Identify which cell holds the provided text, then report its [x, y] central coordinate. 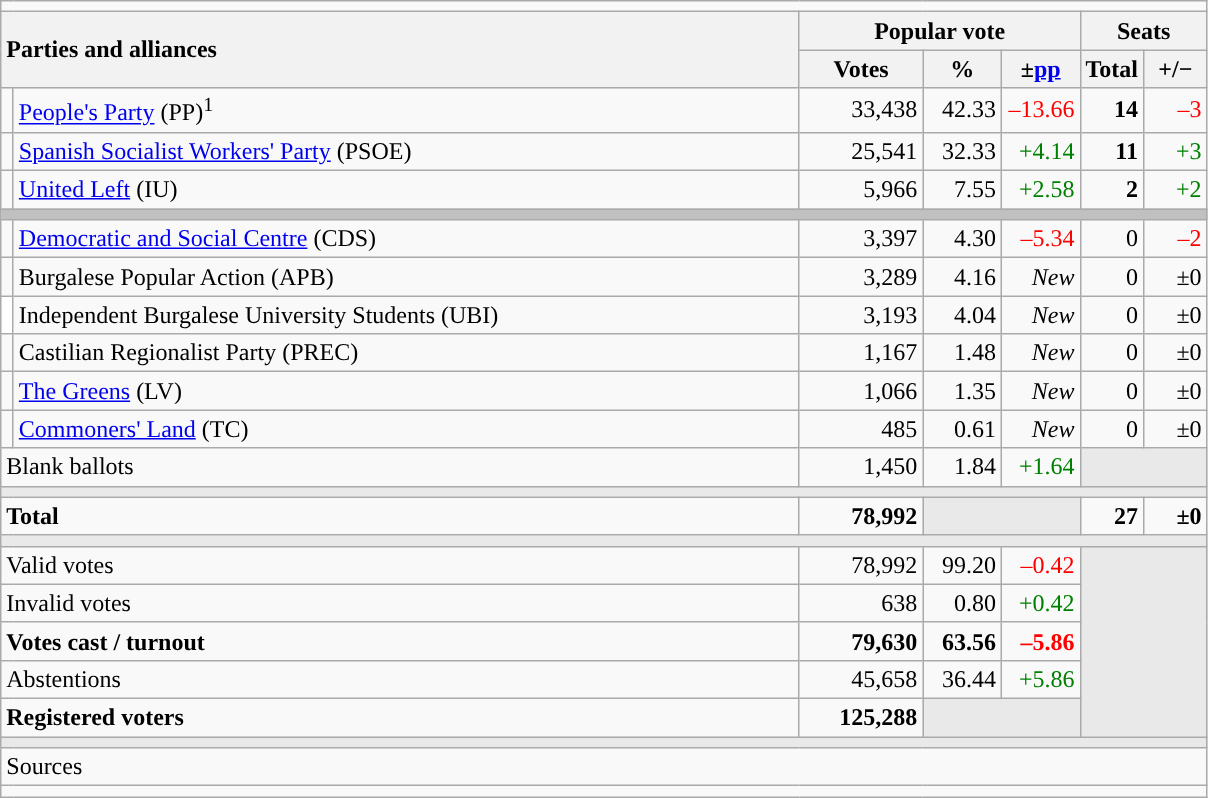
32.33 [962, 151]
14 [1112, 110]
–5.34 [1040, 239]
25,541 [861, 151]
1,450 [861, 467]
3,193 [861, 315]
11 [1112, 151]
99.20 [962, 565]
–3 [1176, 110]
±pp [1040, 69]
125,288 [861, 718]
Independent Burgalese University Students (UBI) [406, 315]
42.33 [962, 110]
–0.42 [1040, 565]
7.55 [962, 190]
1.84 [962, 467]
+4.14 [1040, 151]
1.35 [962, 391]
45,658 [861, 679]
Blank ballots [400, 467]
2 [1112, 190]
Votes cast / turnout [400, 641]
1.48 [962, 353]
5,966 [861, 190]
Parties and alliances [400, 50]
36.44 [962, 679]
4.04 [962, 315]
+2.58 [1040, 190]
+2 [1176, 190]
–2 [1176, 239]
–13.66 [1040, 110]
0.80 [962, 603]
Valid votes [400, 565]
4.16 [962, 277]
485 [861, 429]
+0.42 [1040, 603]
Castilian Regionalist Party (PREC) [406, 353]
Burgalese Popular Action (APB) [406, 277]
The Greens (LV) [406, 391]
+3 [1176, 151]
+5.86 [1040, 679]
Invalid votes [400, 603]
3,397 [861, 239]
+/− [1176, 69]
United Left (IU) [406, 190]
% [962, 69]
Votes [861, 69]
–5.86 [1040, 641]
63.56 [962, 641]
27 [1112, 516]
1,066 [861, 391]
Democratic and Social Centre (CDS) [406, 239]
Seats [1144, 31]
Popular vote [940, 31]
4.30 [962, 239]
Sources [604, 767]
79,630 [861, 641]
3,289 [861, 277]
People's Party (PP)1 [406, 110]
Registered voters [400, 718]
Spanish Socialist Workers' Party (PSOE) [406, 151]
Commoners' Land (TC) [406, 429]
0.61 [962, 429]
33,438 [861, 110]
Abstentions [400, 679]
+1.64 [1040, 467]
1,167 [861, 353]
638 [861, 603]
